Capture the cell that displays the provided text and extract its (x, y) central coordinate. 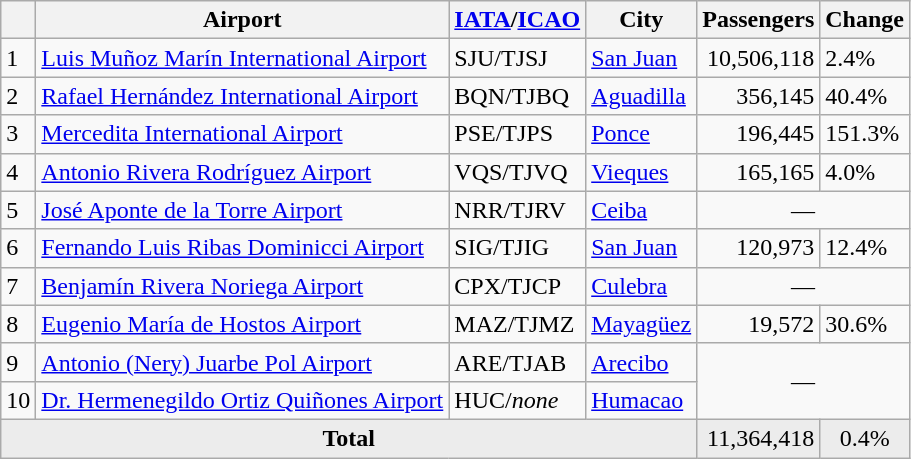
6 (18, 248)
ARE/TJAB (518, 362)
4.0% (865, 172)
40.4% (865, 96)
Eugenio María de Hostos Airport (242, 324)
9 (18, 362)
Humacao (642, 400)
165,165 (758, 172)
Ceiba (642, 210)
VQS/TJVQ (518, 172)
12.4% (865, 248)
SJU/TJSJ (518, 58)
Dr. Hermenegildo Ortiz Quiñones Airport (242, 400)
Passengers (758, 20)
10 (18, 400)
Rafael Hernández International Airport (242, 96)
Vieques (642, 172)
0.4% (865, 438)
City (642, 20)
NRR/TJRV (518, 210)
Culebra (642, 286)
Ponce (642, 134)
356,145 (758, 96)
MAZ/TJMZ (518, 324)
José Aponte de la Torre Airport (242, 210)
Antonio (Nery) Juarbe Pol Airport (242, 362)
4 (18, 172)
Aguadilla (642, 96)
151.3% (865, 134)
HUC/none (518, 400)
Mercedita International Airport (242, 134)
PSE/TJPS (518, 134)
2.4% (865, 58)
196,445 (758, 134)
5 (18, 210)
120,973 (758, 248)
BQN/TJBQ (518, 96)
Luis Muñoz Marín International Airport (242, 58)
SIG/TJIG (518, 248)
Benjamín Rivera Noriega Airport (242, 286)
Change (865, 20)
Fernando Luis Ribas Dominicci Airport (242, 248)
Antonio Rivera Rodríguez Airport (242, 172)
Airport (242, 20)
Arecibo (642, 362)
7 (18, 286)
3 (18, 134)
Total (349, 438)
IATA/ICAO (518, 20)
30.6% (865, 324)
CPX/TJCP (518, 286)
1 (18, 58)
Mayagüez (642, 324)
10,506,118 (758, 58)
2 (18, 96)
19,572 (758, 324)
8 (18, 324)
11,364,418 (758, 438)
